Pinpoint the cell where the given text exists, returning its [x, y] midpoint coordinate. 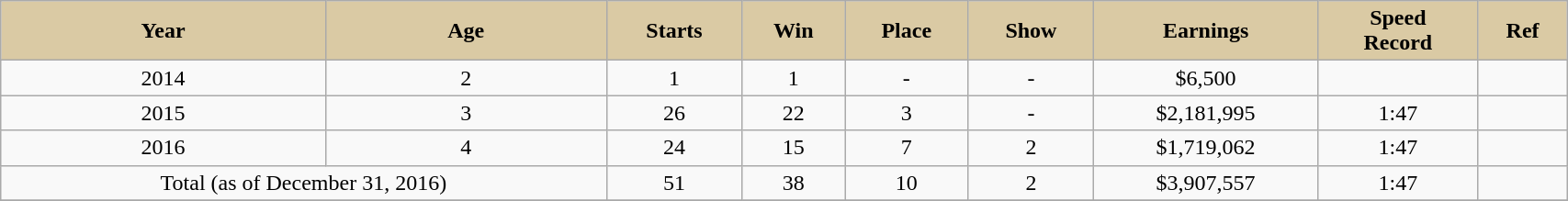
Year [164, 31]
Earnings [1205, 31]
Place [907, 31]
Starts [674, 31]
7 [907, 148]
2016 [164, 148]
38 [794, 183]
15 [794, 148]
2014 [164, 78]
$6,500 [1205, 78]
24 [674, 148]
Age [466, 31]
Win [794, 31]
$1,719,062 [1205, 148]
$2,181,995 [1205, 113]
26 [674, 113]
Ref [1522, 31]
51 [674, 183]
$3,907,557 [1205, 183]
Show [1031, 31]
Speed Record [1398, 31]
Total (as of December 31, 2016) [303, 183]
10 [907, 183]
22 [794, 113]
4 [466, 148]
2015 [164, 113]
